Capture the cell that displays the provided text and extract its [x, y] central coordinate. 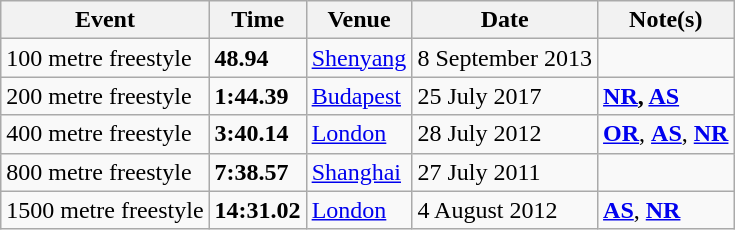
1500 metre freestyle [105, 210]
7:38.57 [258, 172]
800 metre freestyle [105, 172]
1:44.39 [258, 96]
100 metre freestyle [105, 58]
28 July 2012 [505, 134]
200 metre freestyle [105, 96]
Shanghai [359, 172]
Date [505, 20]
Budapest [359, 96]
NR, AS [666, 96]
AS, NR [666, 210]
Event [105, 20]
3:40.14 [258, 134]
Note(s) [666, 20]
8 September 2013 [505, 58]
Shenyang [359, 58]
Venue [359, 20]
14:31.02 [258, 210]
OR, AS, NR [666, 134]
27 July 2011 [505, 172]
48.94 [258, 58]
25 July 2017 [505, 96]
Time [258, 20]
400 metre freestyle [105, 134]
4 August 2012 [505, 210]
